Locate the cell with the specified text and output its [x, y] center coordinate. 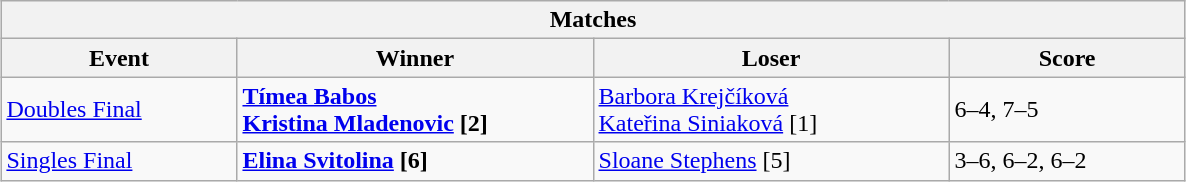
6–4, 7–5 [1067, 110]
Tímea Babos Kristina Mladenovic [2] [415, 110]
Loser [771, 58]
Elina Svitolina [6] [415, 161]
Barbora Krejčíková Kateřina Siniaková [1] [771, 110]
Score [1067, 58]
Doubles Final [119, 110]
3–6, 6–2, 6–2 [1067, 161]
Winner [415, 58]
Event [119, 58]
Matches [593, 20]
Singles Final [119, 161]
Sloane Stephens [5] [771, 161]
